Locate the cell with the specified text and output its (x, y) center coordinate. 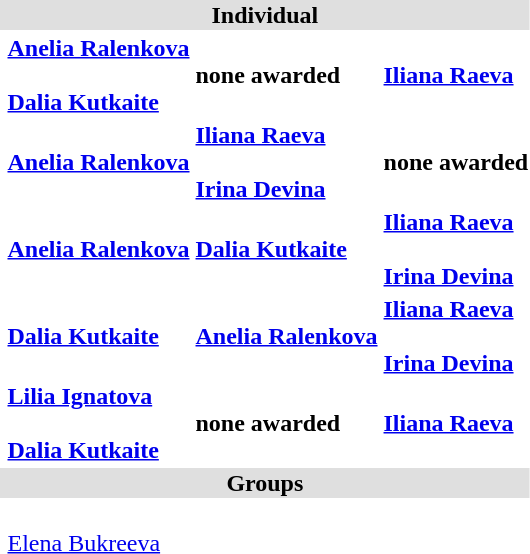
Lilia IgnatovaDalia Kutkaite (98, 423)
Anelia Ralenkova Dalia Kutkaite (98, 75)
Groups (265, 483)
Individual (265, 15)
